Pinpoint the cell where the given text exists, returning its (X, Y) midpoint coordinate. 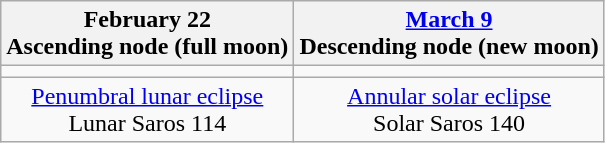
March 9Descending node (new moon) (449, 34)
Annular solar eclipseSolar Saros 140 (449, 110)
Penumbral lunar eclipseLunar Saros 114 (148, 110)
February 22Ascending node (full moon) (148, 34)
